Search for the cell housing the specified text and yield its (x, y) center coordinate. 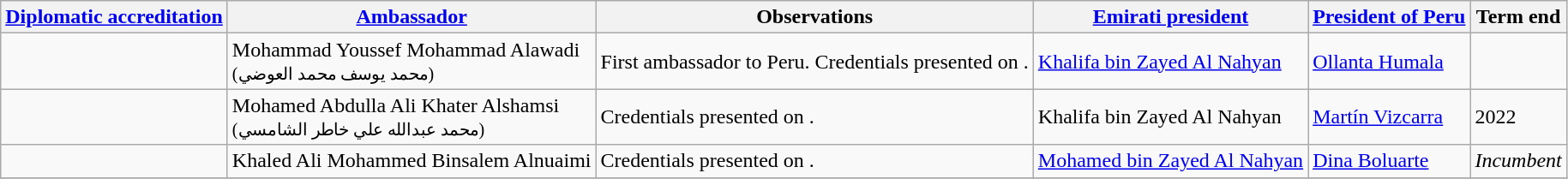
Dina Boluarte (1389, 161)
First ambassador to Peru. Credentials presented on . (814, 62)
Khaled Ali Mohammed Binsalem Alnuaimi (412, 161)
Martín Vizcarra (1389, 116)
Mohammad Youssef Mohammad Alawadi(محمد يوسف محمد العوضي) (412, 62)
Incumbent (1518, 161)
Emirati president (1170, 17)
Ambassador (412, 17)
Mohamed bin Zayed Al Nahyan (1170, 161)
President of Peru (1389, 17)
Ollanta Humala (1389, 62)
Observations (814, 17)
2022 (1518, 116)
Mohamed Abdulla Ali Khater Alshamsi(محمد عبدالله علي خاطر الشامسي) (412, 116)
Term end (1518, 17)
Diplomatic accreditation (115, 17)
